Scan for the cell matching the given text and deliver its (X, Y) coordinate at center. 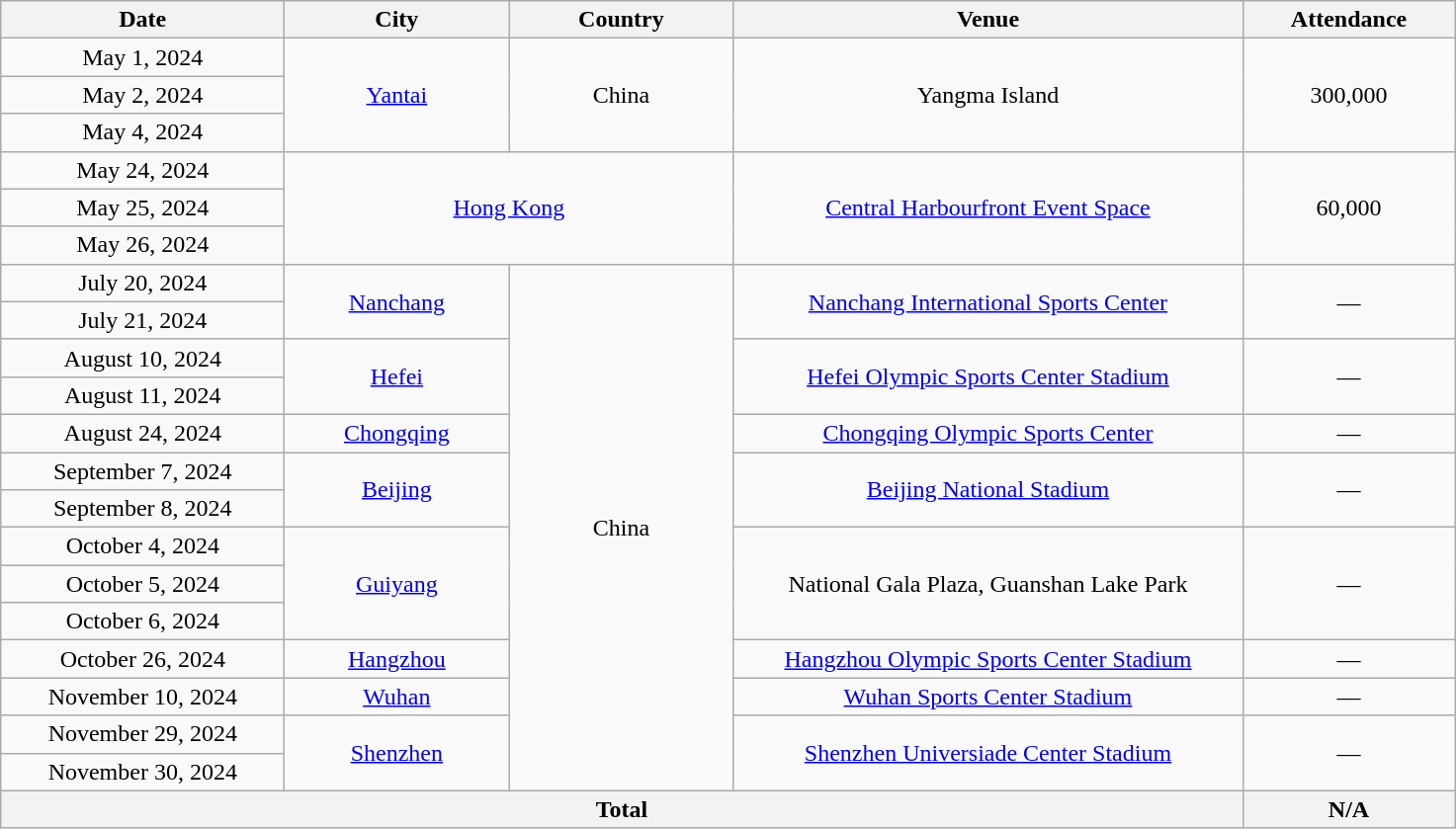
August 11, 2024 (142, 395)
November 29, 2024 (142, 734)
Hefei Olympic Sports Center Stadium (988, 376)
May 4, 2024 (142, 132)
Beijing (397, 490)
Total (622, 809)
November 30, 2024 (142, 772)
City (397, 20)
Beijing National Stadium (988, 490)
October 6, 2024 (142, 622)
May 25, 2024 (142, 207)
60,000 (1348, 207)
Yantai (397, 95)
Hangzhou Olympic Sports Center Stadium (988, 659)
September 7, 2024 (142, 471)
September 8, 2024 (142, 509)
Hangzhou (397, 659)
Chongqing (397, 433)
Attendance (1348, 20)
Shenzhen (397, 753)
October 26, 2024 (142, 659)
300,000 (1348, 95)
Hefei (397, 376)
Shenzhen Universiade Center Stadium (988, 753)
Venue (988, 20)
Hong Kong (509, 207)
Yangma Island (988, 95)
November 10, 2024 (142, 697)
Nanchang (397, 301)
Guiyang (397, 584)
Wuhan (397, 697)
October 5, 2024 (142, 584)
May 2, 2024 (142, 95)
May 1, 2024 (142, 57)
August 10, 2024 (142, 358)
Wuhan Sports Center Stadium (988, 697)
Chongqing Olympic Sports Center (988, 433)
N/A (1348, 809)
Central Harbourfront Event Space (988, 207)
Date (142, 20)
Country (621, 20)
July 21, 2024 (142, 320)
August 24, 2024 (142, 433)
July 20, 2024 (142, 283)
May 24, 2024 (142, 170)
National Gala Plaza, Guanshan Lake Park (988, 584)
May 26, 2024 (142, 245)
Nanchang International Sports Center (988, 301)
October 4, 2024 (142, 546)
